Determine the [x, y] coordinate at the center of the cell enclosing the given text.  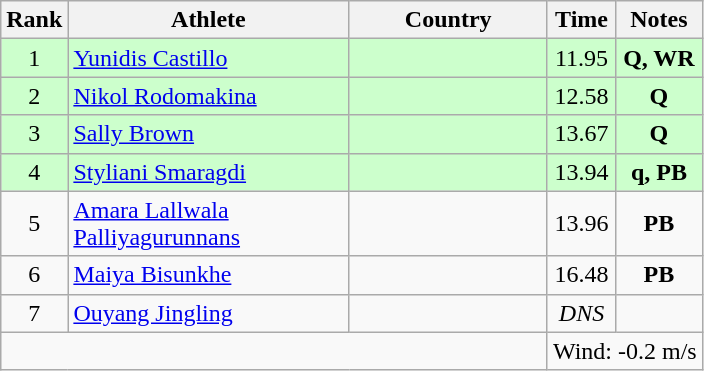
Maiya Bisunkhe [208, 275]
Wind: -0.2 m/s [624, 351]
Yunidis Castillo [208, 58]
3 [34, 134]
Athlete [208, 20]
4 [34, 172]
11.95 [581, 58]
Nikol Rodomakina [208, 96]
Time [581, 20]
13.94 [581, 172]
Q, WR [660, 58]
7 [34, 313]
Styliani Smaragdi [208, 172]
13.96 [581, 224]
Sally Brown [208, 134]
Country [448, 20]
Amara Lallwala Palliyagurunnans [208, 224]
2 [34, 96]
13.67 [581, 134]
1 [34, 58]
Ouyang Jingling [208, 313]
16.48 [581, 275]
DNS [581, 313]
Rank [34, 20]
Notes [660, 20]
12.58 [581, 96]
5 [34, 224]
6 [34, 275]
q, PB [660, 172]
